Scan for the cell matching the given text and deliver its (X, Y) coordinate at center. 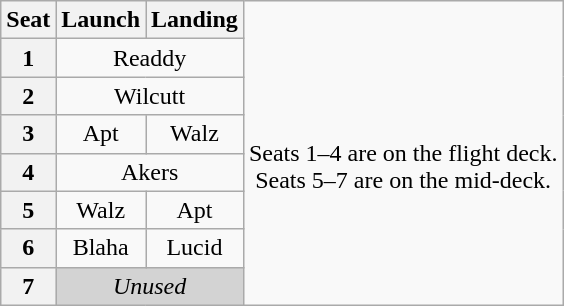
1 (28, 58)
3 (28, 134)
6 (28, 248)
7 (28, 286)
Blaha (101, 248)
Akers (150, 172)
2 (28, 96)
5 (28, 210)
Lucid (195, 248)
Seat (28, 20)
Landing (195, 20)
Unused (150, 286)
Readdy (150, 58)
Wilcutt (150, 96)
Seats 1–4 are on the flight deck.Seats 5–7 are on the mid-deck. (403, 153)
4 (28, 172)
Launch (101, 20)
